Find where the given text appears and provide that cell's center as (X, Y) coordinate. 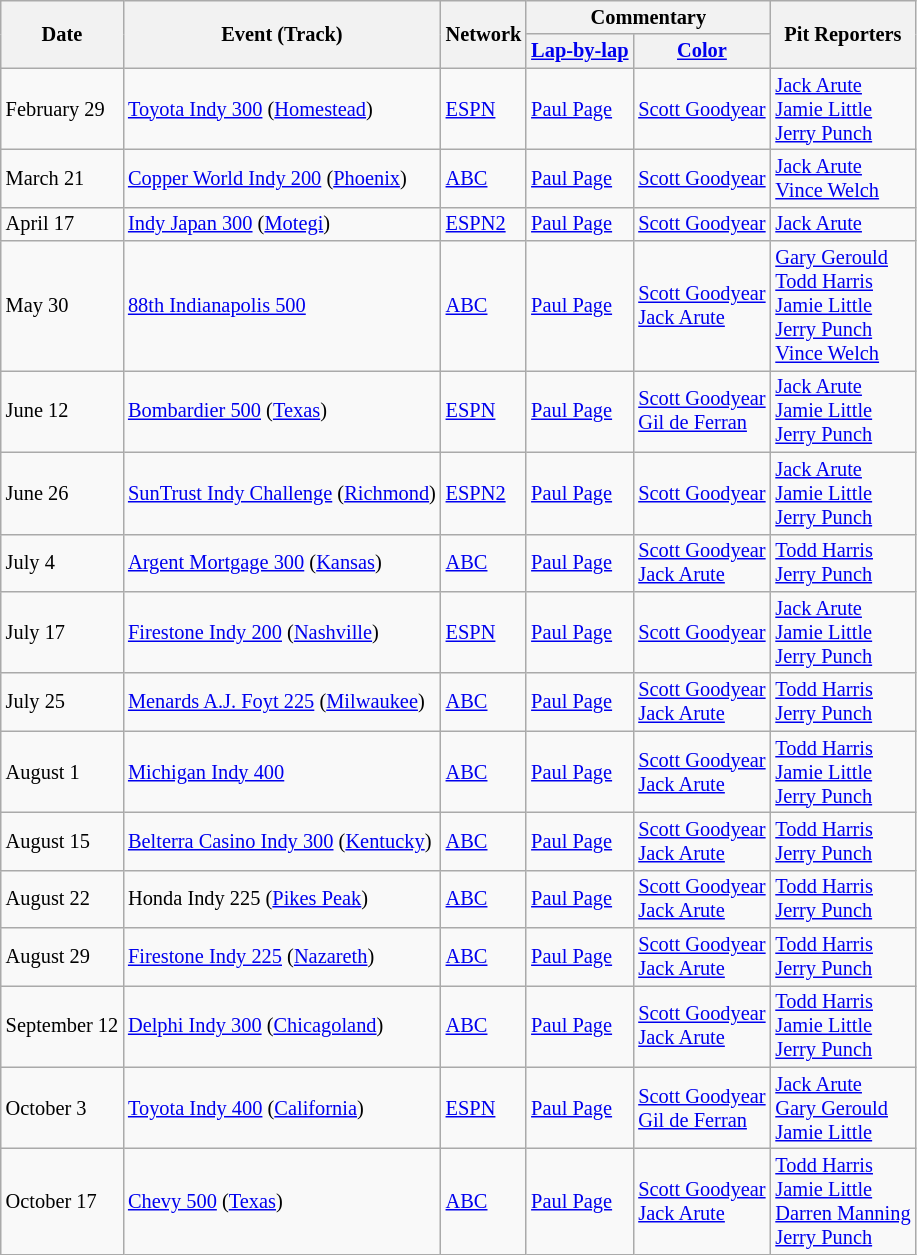
Menards A.J. Foyt 225 (Milwaukee) (282, 702)
Firestone Indy 200 (Nashville) (282, 632)
Indy Japan 300 (Motegi) (282, 224)
Date (62, 34)
July 25 (62, 702)
Chevy 500 (Texas) (282, 1201)
May 30 (62, 306)
Michigan Indy 400 (282, 772)
June 12 (62, 411)
Firestone Indy 225 (Nazareth) (282, 957)
Commentary (648, 17)
September 12 (62, 1026)
Todd HarrisJamie LittleDarren ManningJerry Punch (842, 1201)
Toyota Indy 300 (Homestead) (282, 109)
Color (702, 51)
Copper World Indy 200 (Phoenix) (282, 178)
Belterra Casino Indy 300 (Kentucky) (282, 841)
Honda Indy 225 (Pikes Peak) (282, 899)
March 21 (62, 178)
SunTrust Indy Challenge (Richmond) (282, 493)
October 3 (62, 1108)
Toyota Indy 400 (California) (282, 1108)
Jack AruteVince Welch (842, 178)
Jack Arute (842, 224)
Gary GerouldTodd HarrisJamie LittleJerry PunchVince Welch (842, 306)
July 17 (62, 632)
August 1 (62, 772)
Jack AruteGary GerouldJamie Little (842, 1108)
Lap-by-lap (580, 51)
Event (Track) (282, 34)
Bombardier 500 (Texas) (282, 411)
August 22 (62, 899)
Argent Mortgage 300 (Kansas) (282, 563)
June 26 (62, 493)
August 29 (62, 957)
October 17 (62, 1201)
February 29 (62, 109)
88th Indianapolis 500 (282, 306)
July 4 (62, 563)
August 15 (62, 841)
Pit Reporters (842, 34)
Delphi Indy 300 (Chicagoland) (282, 1026)
April 17 (62, 224)
Network (484, 34)
